Return [X, Y] of the center of cell containing provided text 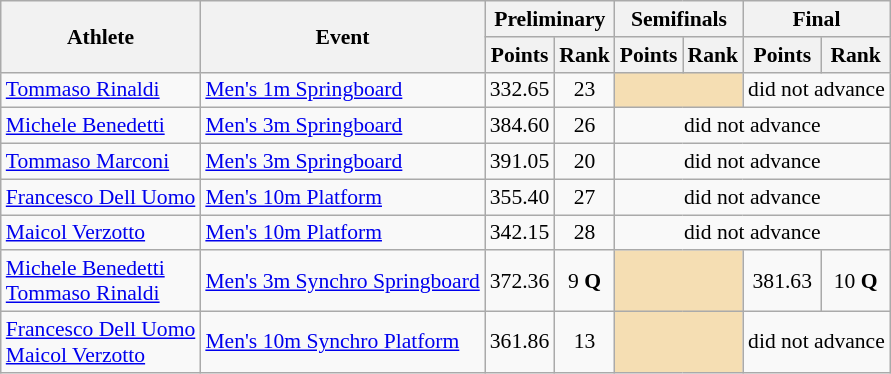
23 [584, 90]
355.40 [520, 197]
Tommaso Marconi [101, 162]
Preliminary [550, 19]
Men's 3m Synchro Springboard [342, 282]
361.86 [520, 342]
332.65 [520, 90]
10 Q [855, 282]
27 [584, 197]
Event [342, 36]
13 [584, 342]
26 [584, 126]
Francesco Dell UomoMaicol Verzotto [101, 342]
Final [816, 19]
Michele Benedetti [101, 126]
Francesco Dell Uomo [101, 197]
381.63 [782, 282]
Michele BenedettiTommaso Rinaldi [101, 282]
Tommaso Rinaldi [101, 90]
384.60 [520, 126]
20 [584, 162]
Maicol Verzotto [101, 233]
Men's 1m Springboard [342, 90]
28 [584, 233]
391.05 [520, 162]
9 Q [584, 282]
Men's 10m Synchro Platform [342, 342]
342.15 [520, 233]
372.36 [520, 282]
Semifinals [679, 19]
Athlete [101, 36]
